Determine the (X, Y) coordinate at the center of the cell enclosing the given text.  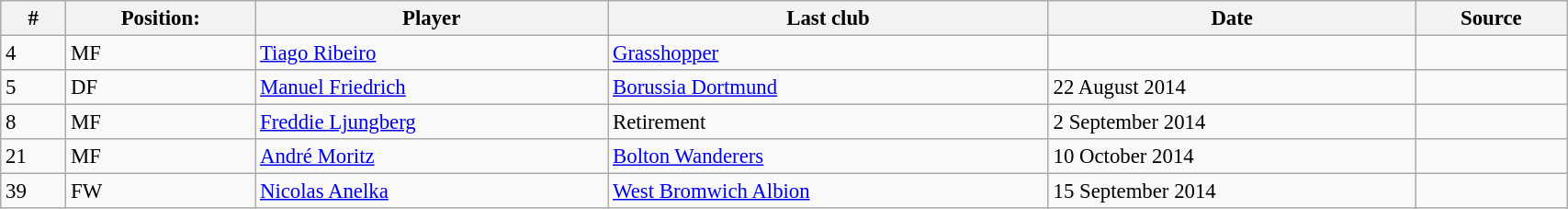
Last club (829, 18)
West Bromwich Albion (829, 192)
2 September 2014 (1232, 122)
Retirement (829, 122)
Source (1492, 18)
DF (161, 87)
# (33, 18)
Grasshopper (829, 53)
Bolton Wanderers (829, 157)
Tiago Ribeiro (432, 53)
22 August 2014 (1232, 87)
André Moritz (432, 157)
Borussia Dortmund (829, 87)
10 October 2014 (1232, 157)
Freddie Ljungberg (432, 122)
8 (33, 122)
5 (33, 87)
Date (1232, 18)
21 (33, 157)
Manuel Friedrich (432, 87)
39 (33, 192)
Player (432, 18)
Nicolas Anelka (432, 192)
Position: (161, 18)
15 September 2014 (1232, 192)
4 (33, 53)
FW (161, 192)
